Scan for the cell matching the given text and deliver its (X, Y) coordinate at center. 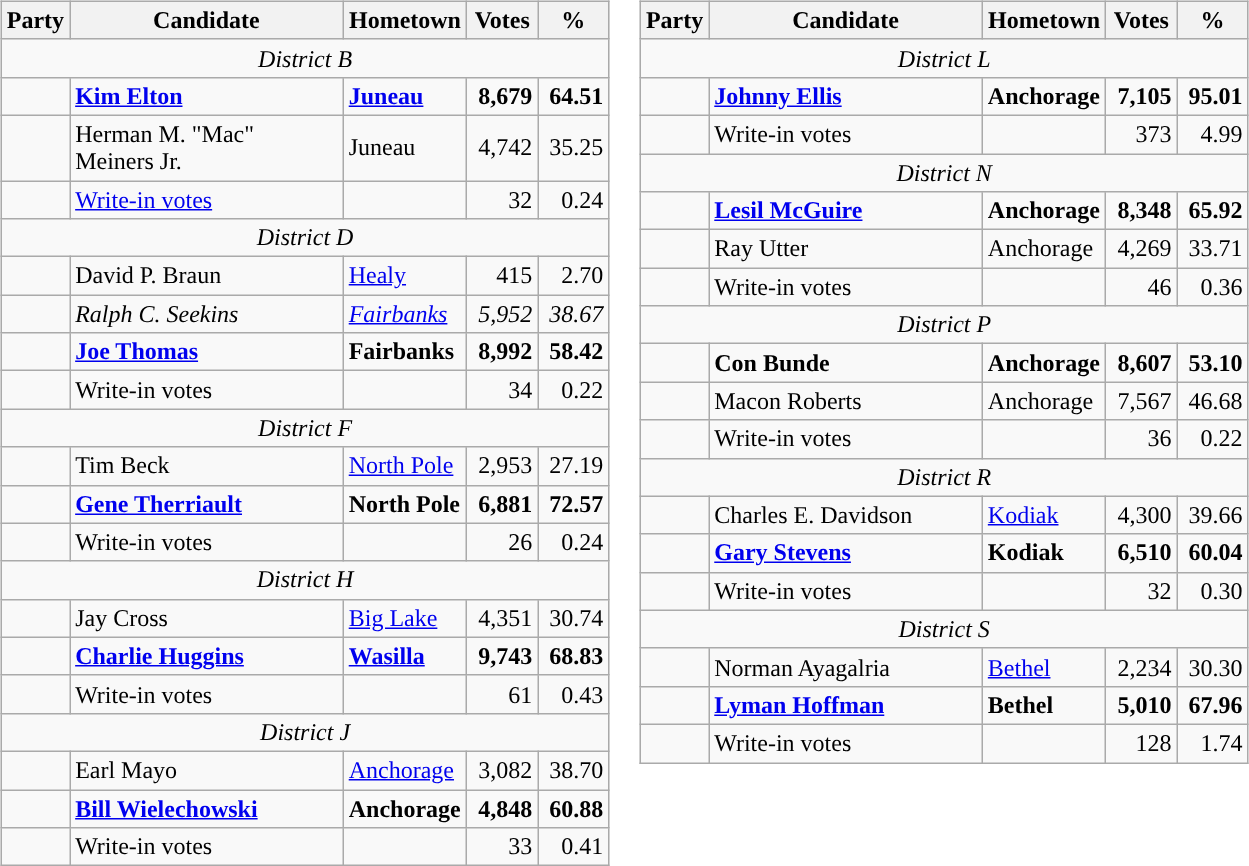
4,351 (502, 618)
Kim Elton (207, 96)
0.43 (574, 694)
64.51 (574, 96)
34 (502, 390)
Tim Beck (207, 466)
Con Bunde (846, 363)
David P. Braun (207, 276)
9,743 (502, 656)
0.30 (1212, 591)
Gene Therriault (207, 504)
5,010 (1142, 705)
72.57 (574, 504)
Wasilla (405, 656)
Lesil McGuire (846, 211)
Earl Mayo (207, 770)
District F (305, 428)
Macon Roberts (846, 401)
8,679 (502, 96)
4,848 (502, 809)
27.19 (574, 466)
4.99 (1212, 134)
District D (305, 238)
Big Lake (405, 618)
53.10 (1212, 363)
46.68 (1212, 401)
128 (1142, 743)
8,348 (1142, 211)
36 (1142, 439)
33.71 (1212, 249)
0.41 (574, 847)
6,881 (502, 504)
District H (305, 580)
2,234 (1142, 667)
4,269 (1142, 249)
Lyman Hoffman (846, 705)
46 (1142, 287)
38.70 (574, 770)
1.74 (1212, 743)
68.83 (574, 656)
30.74 (574, 618)
2.70 (574, 276)
Ray Utter (846, 249)
67.96 (1212, 705)
Joe Thomas (207, 352)
Charlie Huggins (207, 656)
4,742 (502, 148)
58.42 (574, 352)
39.66 (1212, 515)
District L (944, 58)
7,567 (1142, 401)
District R (944, 477)
4,300 (1142, 515)
District B (305, 58)
373 (1142, 134)
Ralph C. Seekins (207, 314)
Gary Stevens (846, 553)
Norman Ayagalria (846, 667)
6,510 (1142, 553)
District N (944, 173)
8,992 (502, 352)
3,082 (502, 770)
61 (502, 694)
8,607 (1142, 363)
District P (944, 325)
38.67 (574, 314)
7,105 (1142, 96)
Charles E. Davidson (846, 515)
60.04 (1212, 553)
33 (502, 847)
Herman M. "Mac" Meiners Jr. (207, 148)
Bill Wielechowski (207, 809)
30.30 (1212, 667)
26 (502, 542)
5,952 (502, 314)
Healy (405, 276)
95.01 (1212, 96)
35.25 (574, 148)
60.88 (574, 809)
Jay Cross (207, 618)
Johnny Ellis (846, 96)
65.92 (1212, 211)
2,953 (502, 466)
District S (944, 629)
0.36 (1212, 287)
415 (502, 276)
District J (305, 732)
